Capture the cell that displays the provided text and extract its (x, y) central coordinate. 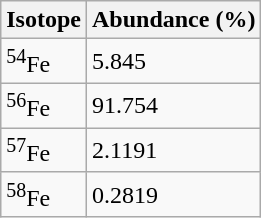
91.754 (173, 106)
0.2819 (173, 194)
2.1191 (173, 150)
56Fe (44, 106)
57Fe (44, 150)
58Fe (44, 194)
Abundance (%) (173, 20)
5.845 (173, 62)
54Fe (44, 62)
Isotope (44, 20)
